For the text-containing cell, return its midpoint in [X, Y] coordinate format. 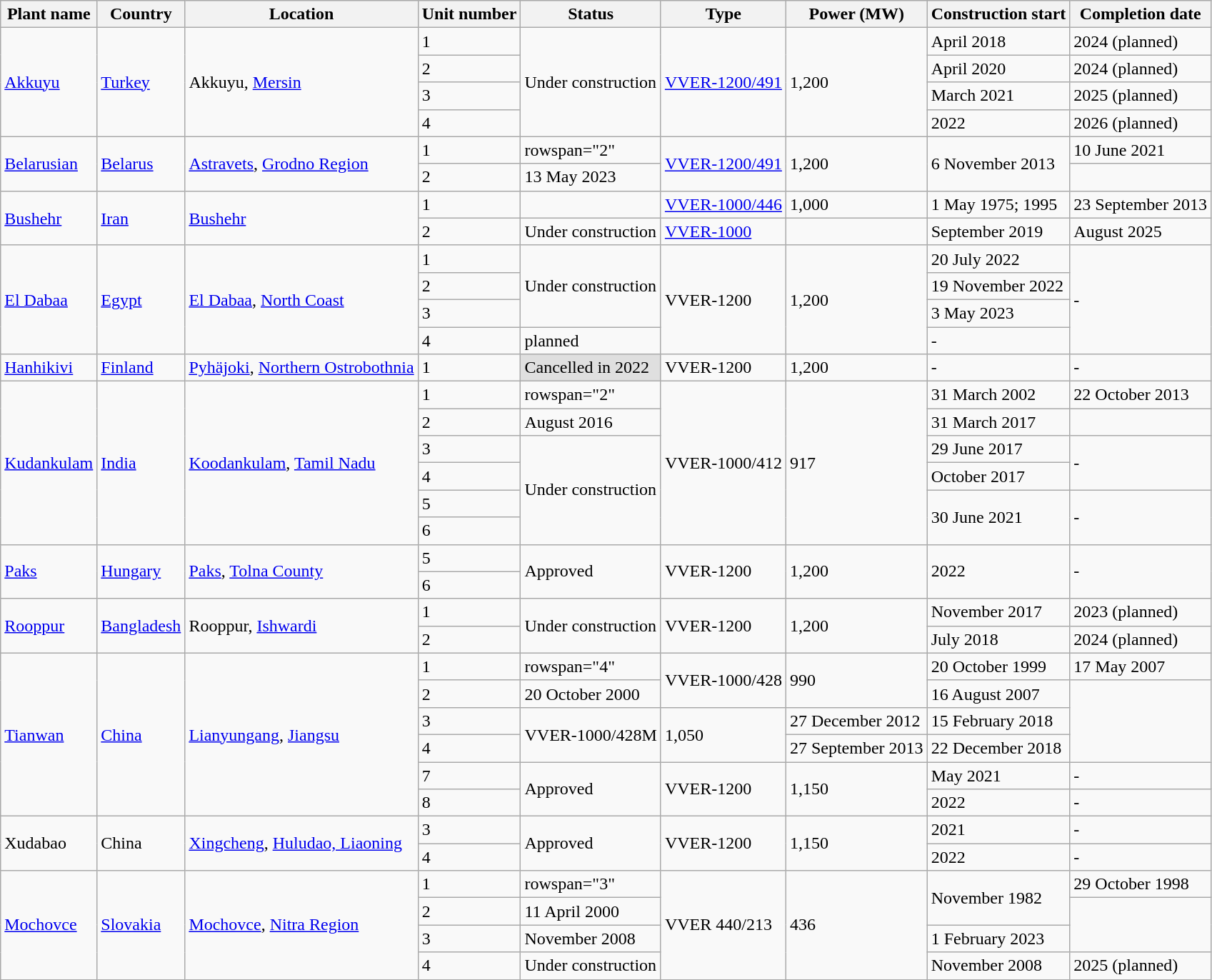
Pyhäjoki, Northern Ostrobothnia [301, 368]
22 October 2013 [1141, 395]
September 2019 [998, 231]
2023 (planned) [1141, 612]
VVER-1000/428 [723, 680]
Akkuyu [49, 82]
Iran [141, 218]
29 June 2017 [998, 449]
November 1982 [998, 898]
917 [856, 463]
VVER-1000 [723, 231]
29 October 1998 [1141, 884]
Bangladesh [141, 626]
Kudankulam [49, 463]
Hanhikivi [49, 368]
13 May 2023 [591, 177]
7 [469, 775]
30 June 2021 [998, 517]
Country [141, 14]
10 June 2021 [1141, 150]
March 2021 [998, 96]
27 December 2012 [856, 721]
Tianwan [49, 734]
15 February 2018 [998, 721]
1 May 1975; 1995 [998, 204]
August 2025 [1141, 231]
17 May 2007 [1141, 666]
2021 [998, 830]
May 2021 [998, 775]
Xingcheng, Huludao, Liaoning [301, 844]
19 November 2022 [998, 286]
16 August 2007 [998, 694]
VVER-1000/428М [591, 734]
April 2020 [998, 69]
3 May 2023 [998, 313]
20 October 2000 [591, 694]
Rooppur [49, 626]
Power (MW) [856, 14]
11 April 2000 [591, 911]
April 2018 [998, 41]
India [141, 463]
Belarus [141, 164]
Egypt [141, 299]
Plant name [49, 14]
Hungary [141, 571]
Cancelled in 2022 [591, 368]
Akkuyu, Mersin [301, 82]
Type [723, 14]
Mochovce [49, 925]
23 September 2013 [1141, 204]
20 July 2022 [998, 259]
Lianyungang, Jiangsu [301, 734]
Finland [141, 368]
1,000 [856, 204]
1,050 [723, 734]
August 2016 [591, 422]
November 2017 [998, 612]
Unit number [469, 14]
Paks, Tolna County [301, 571]
VVER 440/213 [723, 925]
VVER-1000/446 [723, 204]
Rooppur, Ishwardi [301, 626]
rowspan="4" [591, 666]
1 February 2023 [998, 939]
Turkey [141, 82]
El Dabaa [49, 299]
990 [856, 680]
Astravets, Grodno Region [301, 164]
Status [591, 14]
July 2018 [998, 639]
Completion date [1141, 14]
Slovakia [141, 925]
436 [856, 925]
22 December 2018 [998, 748]
Paks [49, 571]
planned [591, 341]
Koodankulam, Tamil Nadu [301, 463]
31 March 2002 [998, 395]
27 September 2013 [856, 748]
El Dabaa, North Coast [301, 299]
Xudabao [49, 844]
Construction start [998, 14]
20 October 1999 [998, 666]
2026 (planned) [1141, 123]
31 March 2017 [998, 422]
VVER-1000/412 [723, 463]
8 [469, 803]
6 November 2013 [998, 164]
October 2017 [998, 476]
rowspan="3" [591, 884]
Belarusian [49, 164]
Mochovce, Nitra Region [301, 925]
Location [301, 14]
